Find where the given text appears and provide that cell's center as [X, Y] coordinate. 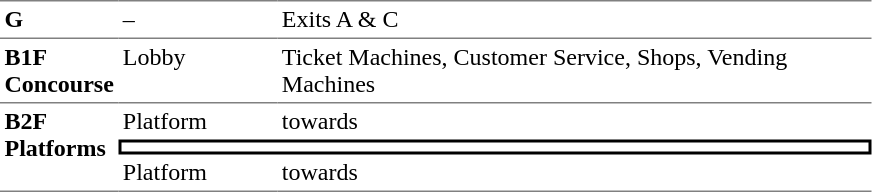
B2FPlatforms [59, 148]
– [198, 19]
Lobby [198, 71]
G [59, 19]
Exits A & C [574, 19]
Ticket Machines, Customer Service, Shops, Vending Machines [574, 71]
B1FConcourse [59, 71]
